Extract the (X, Y) coordinate from the center of the cell holding the provided text.  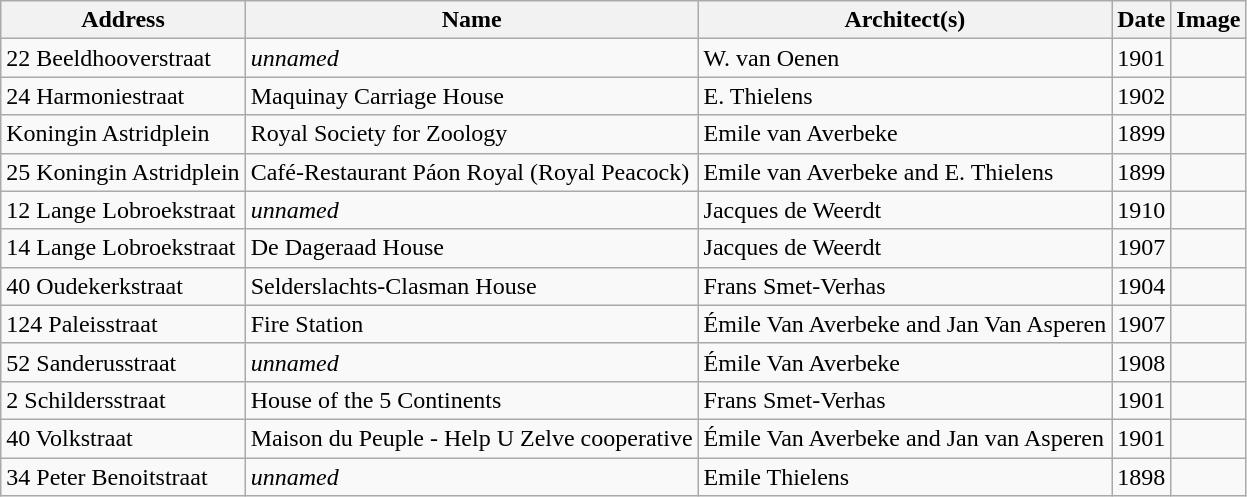
Café-Restaurant Páon Royal (Royal Peacock) (472, 172)
Émile Van Averbeke and Jan van Asperen (905, 438)
1910 (1142, 210)
W. van Oenen (905, 58)
Selderslachts-Clasman House (472, 286)
Maison du Peuple - Help U Zelve cooperative (472, 438)
Emile van Averbeke (905, 134)
1898 (1142, 477)
Émile Van Averbeke and Jan Van Asperen (905, 324)
40 Volkstraat (123, 438)
25 Koningin Astridplein (123, 172)
22 Beeldhooverstraat (123, 58)
Émile Van Averbeke (905, 362)
Date (1142, 20)
Address (123, 20)
Architect(s) (905, 20)
De Dageraad House (472, 248)
24 Harmoniestraat (123, 96)
12 Lange Lobroekstraat (123, 210)
Emile Thielens (905, 477)
Name (472, 20)
House of the 5 Continents (472, 400)
1902 (1142, 96)
2 Schildersstraat (123, 400)
Emile van Averbeke and E. Thielens (905, 172)
E. Thielens (905, 96)
Royal Society for Zoology (472, 134)
Maquinay Carriage House (472, 96)
Koningin Astridplein (123, 134)
40 Oudekerkstraat (123, 286)
Image (1208, 20)
1904 (1142, 286)
124 Paleisstraat (123, 324)
1908 (1142, 362)
Fire Station (472, 324)
52 Sanderusstraat (123, 362)
14 Lange Lobroekstraat (123, 248)
34 Peter Benoitstraat (123, 477)
